Detect which cell encompasses the target text, then output its (x, y) center coordinate. 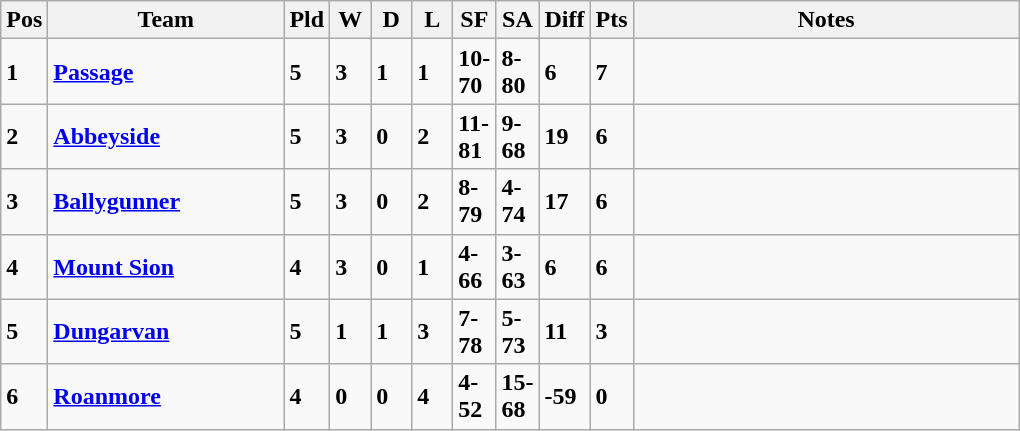
Abbeyside (166, 136)
3-63 (518, 266)
8-79 (474, 202)
-59 (564, 396)
11 (564, 332)
10-70 (474, 72)
9-68 (518, 136)
4-74 (518, 202)
Passage (166, 72)
5-73 (518, 332)
11-81 (474, 136)
Notes (826, 20)
Dungarvan (166, 332)
Pld (307, 20)
SF (474, 20)
7-78 (474, 332)
Pts (612, 20)
8-80 (518, 72)
SA (518, 20)
4-52 (474, 396)
Pos (24, 20)
Ballygunner (166, 202)
D (392, 20)
7 (612, 72)
Roanmore (166, 396)
Mount Sion (166, 266)
19 (564, 136)
L (432, 20)
Team (166, 20)
4-66 (474, 266)
15-68 (518, 396)
Diff (564, 20)
17 (564, 202)
W (350, 20)
